Return (x, y) of the center of cell containing provided text 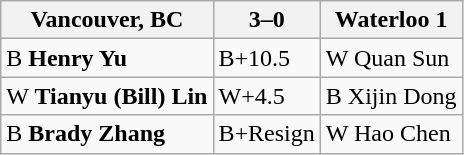
B Xijin Dong (391, 96)
W Quan Sun (391, 58)
Waterloo 1 (391, 20)
B+Resign (266, 134)
3–0 (266, 20)
W Hao Chen (391, 134)
B+10.5 (266, 58)
B Brady Zhang (107, 134)
W+4.5 (266, 96)
B Henry Yu (107, 58)
Vancouver, BC (107, 20)
W Tianyu (Bill) Lin (107, 96)
